Pinpoint the cell where the given text exists, returning its [x, y] midpoint coordinate. 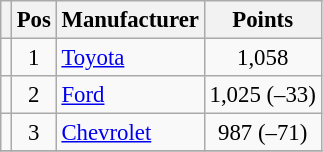
1,058 [262, 58]
Manufacturer [130, 20]
987 (–71) [262, 133]
1 [34, 58]
Ford [130, 95]
1,025 (–33) [262, 95]
Pos [34, 20]
3 [34, 133]
Points [262, 20]
2 [34, 95]
Chevrolet [130, 133]
Toyota [130, 58]
